Capture the cell that displays the provided text and extract its [X, Y] central coordinate. 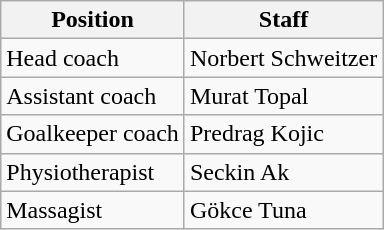
Predrag Kojic [283, 134]
Goalkeeper coach [93, 134]
Physiotherapist [93, 172]
Gökce Tuna [283, 210]
Murat Topal [283, 96]
Seckin Ak [283, 172]
Norbert Schweitzer [283, 58]
Staff [283, 20]
Massagist [93, 210]
Assistant coach [93, 96]
Position [93, 20]
Head coach [93, 58]
